Identify which cell holds the provided text, then report its (X, Y) central coordinate. 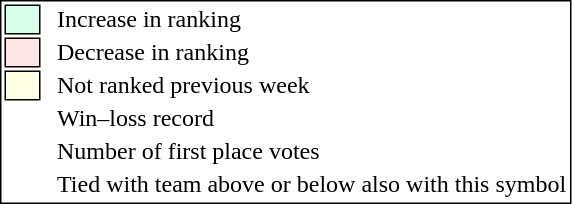
Decrease in ranking (312, 53)
Increase in ranking (312, 19)
Not ranked previous week (312, 85)
Win–loss record (312, 119)
Tied with team above or below also with this symbol (312, 185)
Number of first place votes (312, 151)
